Return the (x, y) coordinate for the center point of the cell that contains the specified text.  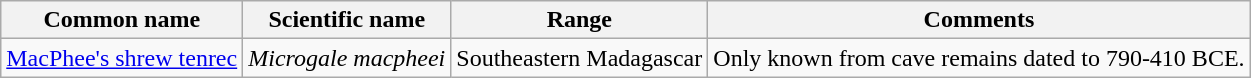
Microgale macpheei (347, 58)
Only known from cave remains dated to 790-410 BCE. (979, 58)
Comments (979, 20)
Common name (122, 20)
Range (580, 20)
Southeastern Madagascar (580, 58)
Scientific name (347, 20)
MacPhee's shrew tenrec (122, 58)
